Return [x, y] of the center of cell containing provided text 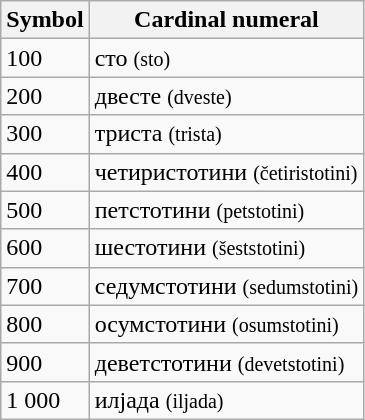
800 [45, 324]
деветстотини (devetstotini) [226, 362]
сто (sto) [226, 58]
илјада (iljada) [226, 400]
600 [45, 248]
четиристотини (četiristotini) [226, 172]
Symbol [45, 20]
двесте (dveste) [226, 96]
седумстотини (sedumstotini) [226, 286]
700 [45, 286]
400 [45, 172]
петстотини (petstotini) [226, 210]
100 [45, 58]
шестотини (šeststotini) [226, 248]
900 [45, 362]
500 [45, 210]
200 [45, 96]
1 000 [45, 400]
осумстотини (osumstotini) [226, 324]
триста (trista) [226, 134]
Cardinal numeral [226, 20]
300 [45, 134]
